Search for the cell housing the specified text and yield its [x, y] center coordinate. 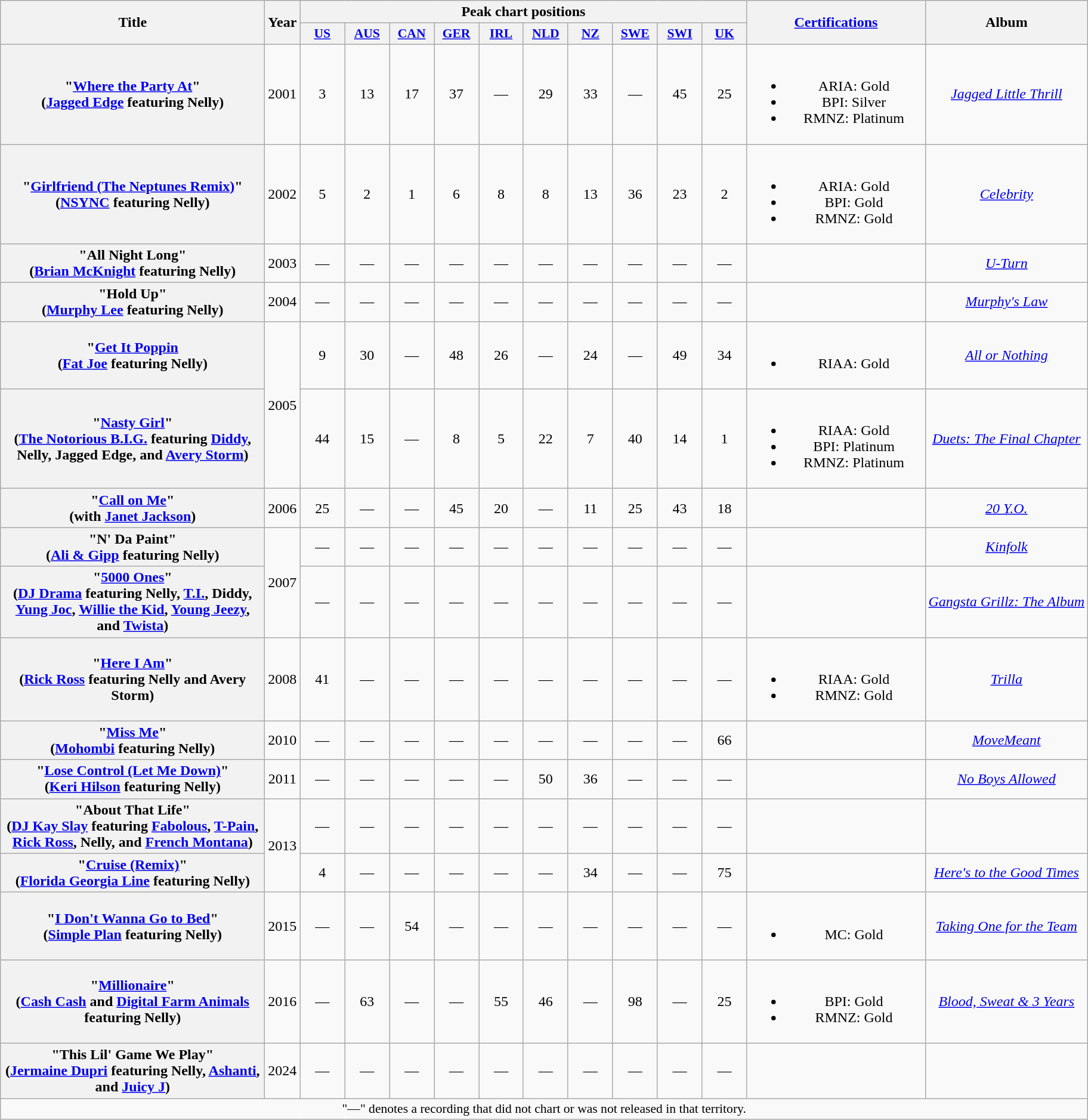
55 [501, 1001]
29 [545, 94]
Album [1007, 23]
Trilla [1007, 679]
Title [132, 23]
2007 [283, 582]
24 [591, 356]
Certifications [836, 23]
2003 [283, 264]
50 [545, 779]
46 [545, 1001]
4 [322, 872]
No Boys Allowed [1007, 779]
"5000 Ones"(DJ Drama featuring Nelly, T.I., Diddy, Yung Joc, Willie the Kid, Young Jeezy, and Twista) [132, 601]
UK [724, 34]
"Nasty Girl"(The Notorious B.I.G. featuring Diddy, Nelly, Jagged Edge, and Avery Storm) [132, 439]
Taking One for the Team [1007, 926]
41 [322, 679]
Celebrity [1007, 195]
23 [680, 195]
30 [367, 356]
40 [635, 439]
Blood, Sweat & 3 Years [1007, 1001]
48 [457, 356]
MC: Gold [836, 926]
Peak chart positions [524, 12]
RIAA: GoldBPI: PlatinumRMNZ: Platinum [836, 439]
17 [412, 94]
20 Y.O. [1007, 508]
11 [591, 508]
"Girlfriend (The Neptunes Remix)"(NSYNC featuring Nelly) [132, 195]
GER [457, 34]
"I Don't Wanna Go to Bed"(Simple Plan featuring Nelly) [132, 926]
2011 [283, 779]
Here's to the Good Times [1007, 872]
SWE [635, 34]
Gangsta Grillz: The Album [1007, 601]
2013 [283, 845]
3 [322, 94]
26 [501, 356]
37 [457, 94]
98 [635, 1001]
CAN [412, 34]
9 [322, 356]
7 [591, 439]
All or Nothing [1007, 356]
2010 [283, 740]
ARIA: GoldBPI: GoldRMNZ: Gold [836, 195]
U-Turn [1007, 264]
Duets: The Final Chapter [1007, 439]
US [322, 34]
"All Night Long"(Brian McKnight featuring Nelly) [132, 264]
6 [457, 195]
Jagged Little Thrill [1007, 94]
"N' Da Paint"(Ali & Gipp featuring Nelly) [132, 547]
66 [724, 740]
Kinfolk [1007, 547]
54 [412, 926]
14 [680, 439]
2008 [283, 679]
2001 [283, 94]
2024 [283, 1070]
"Miss Me"(Mohombi featuring Nelly) [132, 740]
15 [367, 439]
"Millionaire"(Cash Cash and Digital Farm Animals featuring Nelly) [132, 1001]
Year [283, 23]
2002 [283, 195]
NZ [591, 34]
RIAA: Gold [836, 356]
RIAA: GoldRMNZ: Gold [836, 679]
"Cruise (Remix)"(Florida Georgia Line featuring Nelly) [132, 872]
"This Lil' Game We Play"(Jermaine Dupri featuring Nelly, Ashanti, and Juicy J) [132, 1070]
SWI [680, 34]
33 [591, 94]
NLD [545, 34]
ARIA: GoldBPI: SilverRMNZ: Platinum [836, 94]
44 [322, 439]
22 [545, 439]
"Call on Me"(with Janet Jackson) [132, 508]
49 [680, 356]
2004 [283, 302]
63 [367, 1001]
2006 [283, 508]
"Lose Control (Let Me Down)"(Keri Hilson featuring Nelly) [132, 779]
20 [501, 508]
Murphy's Law [1007, 302]
BPI: GoldRMNZ: Gold [836, 1001]
AUS [367, 34]
2015 [283, 926]
MoveMeant [1007, 740]
2016 [283, 1001]
43 [680, 508]
18 [724, 508]
75 [724, 872]
"Where the Party At"(Jagged Edge featuring Nelly) [132, 94]
IRL [501, 34]
"Get It Poppin(Fat Joe featuring Nelly) [132, 356]
"About That Life"(DJ Kay Slay featuring Fabolous, T-Pain, Rick Ross, Nelly, and French Montana) [132, 826]
"—" denotes a recording that did not chart or was not released in that territory. [544, 1109]
"Hold Up"(Murphy Lee featuring Nelly) [132, 302]
"Here I Am"(Rick Ross featuring Nelly and Avery Storm) [132, 679]
2005 [283, 405]
